Identify which cell holds the provided text, then report its [X, Y] central coordinate. 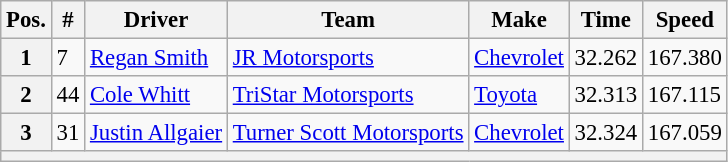
32.313 [606, 95]
Team [348, 20]
JR Motorsports [348, 58]
Regan Smith [156, 58]
TriStar Motorsports [348, 95]
Time [606, 20]
31 [68, 133]
Cole Whitt [156, 95]
32.262 [606, 58]
Toyota [519, 95]
# [68, 20]
167.115 [684, 95]
Justin Allgaier [156, 133]
Speed [684, 20]
32.324 [606, 133]
Make [519, 20]
Turner Scott Motorsports [348, 133]
1 [26, 58]
3 [26, 133]
Pos. [26, 20]
Driver [156, 20]
7 [68, 58]
2 [26, 95]
167.059 [684, 133]
44 [68, 95]
167.380 [684, 58]
